Determine the [x, y] coordinate at the center of the cell enclosing the given text.  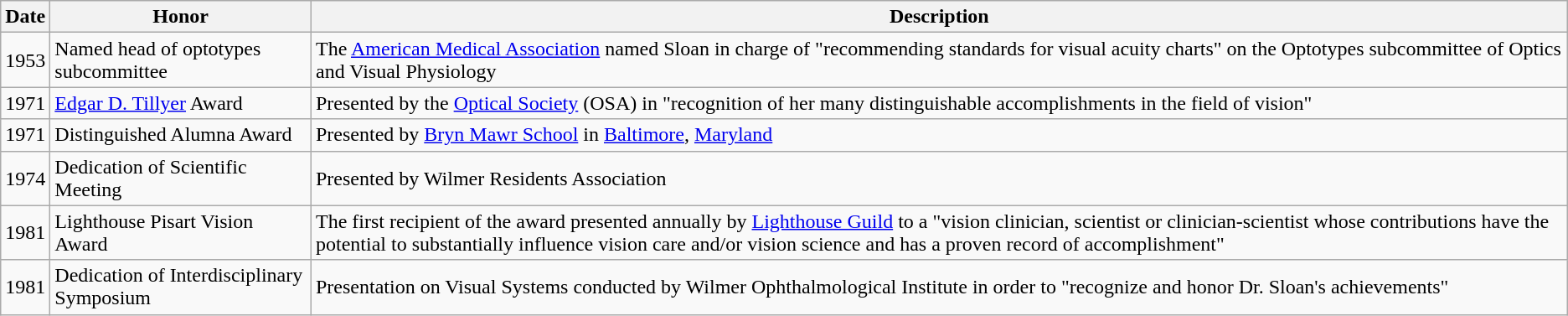
Honor [181, 17]
Named head of optotypes subcommittee [181, 60]
Edgar D. Tillyer Award [181, 103]
Presented by the Optical Society (OSA) in "recognition of her many distinguishable accomplishments in the field of vision" [939, 103]
1953 [25, 60]
Presented by Wilmer Residents Association [939, 178]
Distinguished Alumna Award [181, 135]
Presentation on Visual Systems conducted by Wilmer Ophthalmological Institute in order to "recognize and honor Dr. Sloan's achievements" [939, 287]
1974 [25, 178]
Dedication of Scientific Meeting [181, 178]
Dedication of Interdisciplinary Symposium [181, 287]
Presented by Bryn Mawr School in Baltimore, Maryland [939, 135]
Description [939, 17]
Lighthouse Pisart Vision Award [181, 233]
Date [25, 17]
